Output the (X, Y) coordinate of the center of the cell containing the given text.  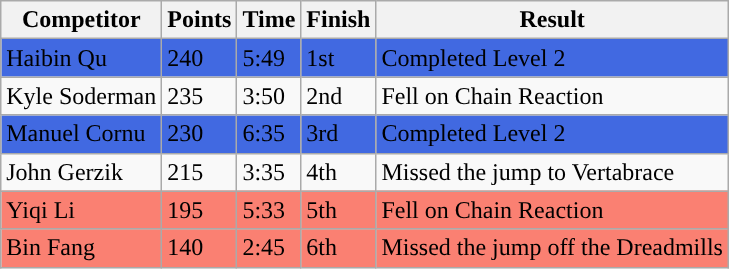
Points (200, 20)
Kyle Soderman (82, 96)
3rd (338, 134)
Yiqi Li (82, 210)
230 (200, 134)
Manuel Cornu (82, 134)
1st (338, 58)
Haibin Qu (82, 58)
Missed the jump off the Dreadmills (552, 248)
5:49 (269, 58)
215 (200, 172)
5th (338, 210)
4th (338, 172)
2:45 (269, 248)
Time (269, 20)
195 (200, 210)
John Gerzik (82, 172)
235 (200, 96)
Result (552, 20)
240 (200, 58)
6:35 (269, 134)
5:33 (269, 210)
Finish (338, 20)
140 (200, 248)
3:35 (269, 172)
Bin Fang (82, 248)
3:50 (269, 96)
Competitor (82, 20)
2nd (338, 96)
6th (338, 248)
Missed the jump to Vertabrace (552, 172)
